For the text-containing cell, return its midpoint in [x, y] coordinate format. 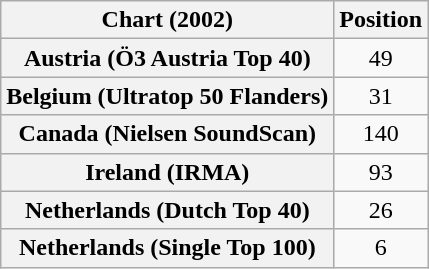
Austria (Ö3 Austria Top 40) [168, 58]
Belgium (Ultratop 50 Flanders) [168, 96]
Ireland (IRMA) [168, 172]
26 [381, 210]
Position [381, 20]
Chart (2002) [168, 20]
93 [381, 172]
Canada (Nielsen SoundScan) [168, 134]
31 [381, 96]
140 [381, 134]
6 [381, 248]
Netherlands (Single Top 100) [168, 248]
Netherlands (Dutch Top 40) [168, 210]
49 [381, 58]
